Detect which cell encompasses the target text, then output its [x, y] center coordinate. 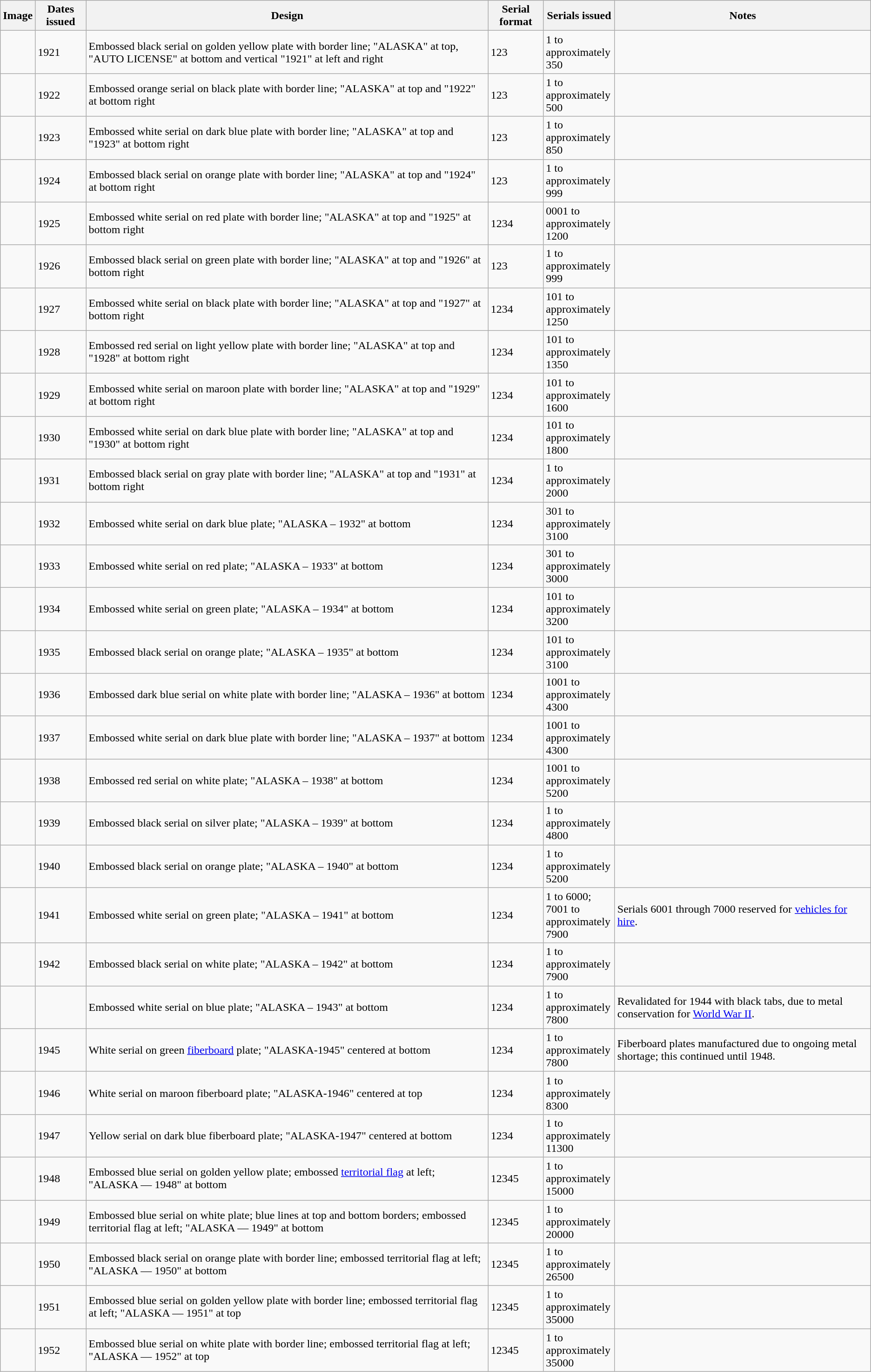
1 to approximately 20000 [579, 1221]
Embossed white serial on maroon plate with border line; "ALASKA" at top and "1929" at bottom right [287, 395]
White serial on maroon fiberboard plate; "ALASKA-1946" centered at top [287, 1093]
1 to approximately 500 [579, 95]
1937 [60, 738]
1926 [60, 266]
1951 [60, 1307]
1947 [60, 1136]
Image [18, 16]
Dates issued [60, 16]
1922 [60, 95]
0001 to approximately 1200 [579, 223]
1941 [60, 915]
101 to approximately 1600 [579, 395]
101 to approximately 3100 [579, 652]
Embossed red serial on white plate; "ALASKA – 1938" at bottom [287, 780]
1939 [60, 823]
1931 [60, 480]
Embossed black serial on orange plate; "ALASKA – 1940" at bottom [287, 866]
Fiberboard plates manufactured due to ongoing metal shortage; this continued until 1948. [743, 1050]
1940 [60, 866]
1923 [60, 138]
1 to approximately 2000 [579, 480]
101 to approximately 1350 [579, 352]
301 to approximately 3100 [579, 523]
Embossed white serial on black plate with border line; "ALASKA" at top and "1927" at bottom right [287, 309]
1 to approximately 7900 [579, 964]
Yellow serial on dark blue fiberboard plate; "ALASKA-1947" centered at bottom [287, 1136]
101 to approximately 1800 [579, 437]
1946 [60, 1093]
Embossed white serial on dark blue plate; "ALASKA – 1932" at bottom [287, 523]
1950 [60, 1264]
1 to 6000;7001 to approximately 7900 [579, 915]
Embossed white serial on dark blue plate with border line; "ALASKA" at top and "1923" at bottom right [287, 138]
1938 [60, 780]
1 to approximately 5200 [579, 866]
Embossed black serial on orange plate with border line; embossed territorial flag at left; "ALASKA — 1950" at bottom [287, 1264]
Revalidated for 1944 with black tabs, due to metal conservation for World War II. [743, 1007]
Embossed blue serial on white plate; blue lines at top and bottom borders; embossed territorial flag at left; "ALASKA — 1949" at bottom [287, 1221]
1 to approximately 11300 [579, 1136]
Design [287, 16]
1 to approximately 350 [579, 52]
1921 [60, 52]
Embossed black serial on orange plate with border line; "ALASKA" at top and "1924" at bottom right [287, 181]
Embossed white serial on dark blue plate with border line; "ALASKA" at top and "1930" at bottom right [287, 437]
1952 [60, 1350]
Notes [743, 16]
101 to approximately 3200 [579, 609]
1 to approximately 8300 [579, 1093]
Embossed white serial on blue plate; "ALASKA – 1943" at bottom [287, 1007]
White serial on green fiberboard plate; "ALASKA-1945" centered at bottom [287, 1050]
Embossed orange serial on black plate with border line; "ALASKA" at top and "1922" at bottom right [287, 95]
Serials 6001 through 7000 reserved for vehicles for hire. [743, 915]
1930 [60, 437]
Embossed blue serial on golden yellow plate with border line; embossed territorial flag at left; "ALASKA — 1951" at top [287, 1307]
Embossed black serial on orange plate; "ALASKA – 1935" at bottom [287, 652]
1924 [60, 181]
1 to approximately 850 [579, 138]
101 to approximately 1250 [579, 309]
Embossed dark blue serial on white plate with border line; "ALASKA – 1936" at bottom [287, 695]
1945 [60, 1050]
Embossed blue serial on golden yellow plate; embossed territorial flag at left; "ALASKA — 1948" at bottom [287, 1178]
Embossed white serial on red plate with border line; "ALASKA" at top and "1925" at bottom right [287, 223]
301 to approximately 3000 [579, 566]
Embossed white serial on green plate; "ALASKA – 1934" at bottom [287, 609]
1948 [60, 1178]
Embossed black serial on green plate with border line; "ALASKA" at top and "1926" at bottom right [287, 266]
Serials issued [579, 16]
Embossed white serial on dark blue plate with border line; "ALASKA – 1937" at bottom [287, 738]
1 to approximately 4800 [579, 823]
Embossed black serial on silver plate; "ALASKA – 1939" at bottom [287, 823]
1935 [60, 652]
Embossed red serial on light yellow plate with border line; "ALASKA" at top and "1928" at bottom right [287, 352]
1 to approximately 15000 [579, 1178]
1933 [60, 566]
1949 [60, 1221]
1925 [60, 223]
1001 to approximately 5200 [579, 780]
Embossed blue serial on white plate with border line; embossed territorial flag at left; "ALASKA — 1952" at top [287, 1350]
Embossed white serial on red plate; "ALASKA – 1933" at bottom [287, 566]
Embossed black serial on gray plate with border line; "ALASKA" at top and "1931" at bottom right [287, 480]
1932 [60, 523]
Embossed white serial on green plate; "ALASKA – 1941" at bottom [287, 915]
Serial format [516, 16]
1929 [60, 395]
1934 [60, 609]
1 to approximately 26500 [579, 1264]
1927 [60, 309]
Embossed black serial on white plate; "ALASKA – 1942" at bottom [287, 964]
Embossed black serial on golden yellow plate with border line; "ALASKA" at top, "AUTO LICENSE" at bottom and vertical "1921" at left and right [287, 52]
1936 [60, 695]
1942 [60, 964]
1928 [60, 352]
